Scan for the cell matching the given text and deliver its (X, Y) coordinate at center. 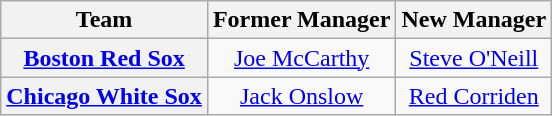
Joe McCarthy (302, 58)
Jack Onslow (302, 96)
Boston Red Sox (104, 58)
New Manager (474, 20)
Chicago White Sox (104, 96)
Former Manager (302, 20)
Team (104, 20)
Red Corriden (474, 96)
Steve O'Neill (474, 58)
